Provide the [x, y] coordinate of the cell's center where the given text is located.  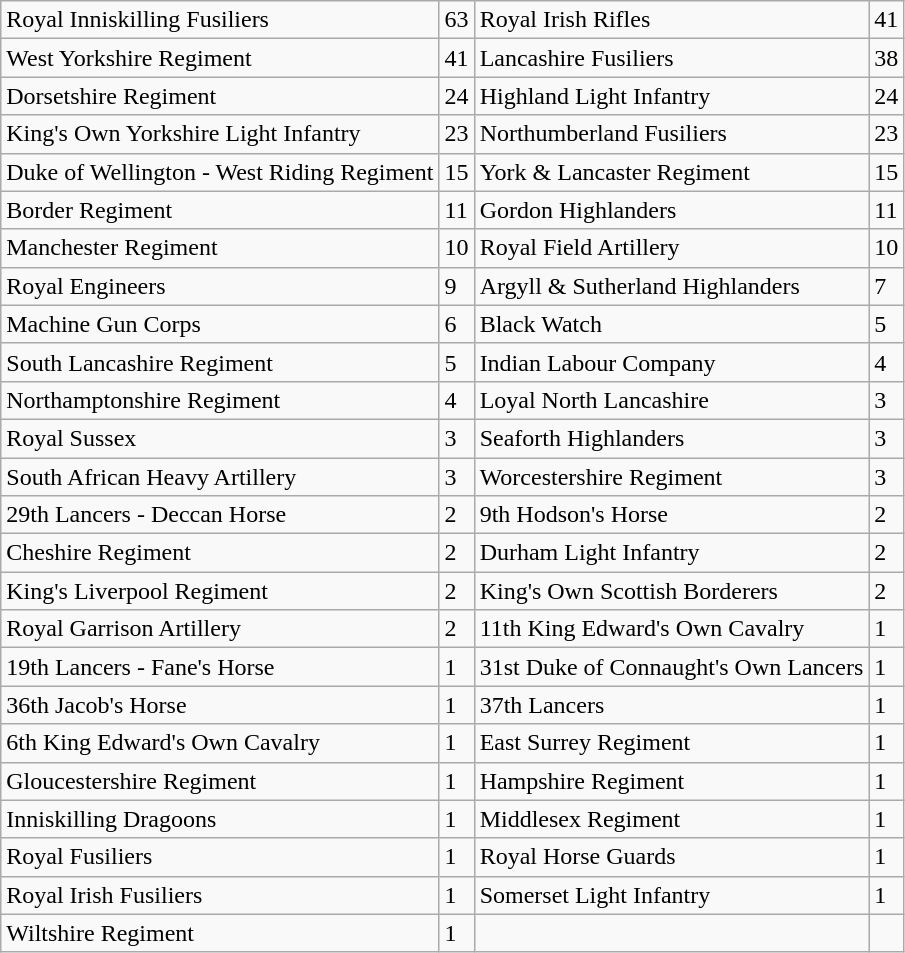
11th King Edward's Own Cavalry [672, 629]
36th Jacob's Horse [220, 705]
South Lancashire Regiment [220, 362]
Lancashire Fusiliers [672, 58]
31st Duke of Connaught's Own Lancers [672, 667]
King's Liverpool Regiment [220, 591]
Royal Sussex [220, 438]
Loyal North Lancashire [672, 400]
Machine Gun Corps [220, 324]
37th Lancers [672, 705]
Royal Irish Rifles [672, 20]
Durham Light Infantry [672, 553]
Middlesex Regiment [672, 819]
West Yorkshire Regiment [220, 58]
7 [886, 286]
38 [886, 58]
Highland Light Infantry [672, 96]
Seaforth Highlanders [672, 438]
South African Heavy Artillery [220, 477]
Royal Horse Guards [672, 857]
Black Watch [672, 324]
Somerset Light Infantry [672, 895]
Gordon Highlanders [672, 210]
Northumberland Fusiliers [672, 134]
Wiltshire Regiment [220, 933]
Border Regiment [220, 210]
Inniskilling Dragoons [220, 819]
Argyll & Sutherland Highlanders [672, 286]
Royal Fusiliers [220, 857]
Indian Labour Company [672, 362]
19th Lancers - Fane's Horse [220, 667]
Hampshire Regiment [672, 781]
York & Lancaster Regiment [672, 172]
6th King Edward's Own Cavalry [220, 743]
Royal Garrison Artillery [220, 629]
Royal Irish Fusiliers [220, 895]
29th Lancers - Deccan Horse [220, 515]
Royal Field Artillery [672, 248]
Royal Engineers [220, 286]
Cheshire Regiment [220, 553]
Dorsetshire Regiment [220, 96]
East Surrey Regiment [672, 743]
King's Own Scottish Borderers [672, 591]
Worcestershire Regiment [672, 477]
9th Hodson's Horse [672, 515]
63 [456, 20]
Gloucestershire Regiment [220, 781]
Royal Inniskilling Fusiliers [220, 20]
Duke of Wellington - West Riding Regiment [220, 172]
9 [456, 286]
King's Own Yorkshire Light Infantry [220, 134]
Manchester Regiment [220, 248]
6 [456, 324]
Northamptonshire Regiment [220, 400]
